Capture the cell that displays the provided text and extract its (x, y) central coordinate. 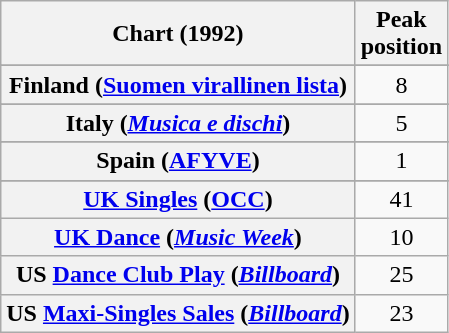
UK Singles (OCC) (178, 199)
US Dance Club Play (Billboard) (178, 275)
25 (401, 275)
US Maxi-Singles Sales (Billboard) (178, 313)
5 (401, 123)
41 (401, 199)
UK Dance (Music Week) (178, 237)
8 (401, 85)
Spain (AFYVE) (178, 161)
Peakposition (401, 34)
Chart (1992) (178, 34)
1 (401, 161)
Finland (Suomen virallinen lista) (178, 85)
23 (401, 313)
10 (401, 237)
Italy (Musica e dischi) (178, 123)
